Find where the given text appears and provide that cell's center as [X, Y] coordinate. 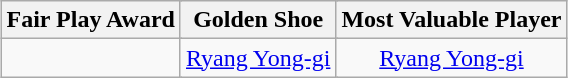
Most Valuable Player [452, 20]
Golden Shoe [258, 20]
Fair Play Award [91, 20]
